Locate the cell with the specified text and output its [X, Y] center coordinate. 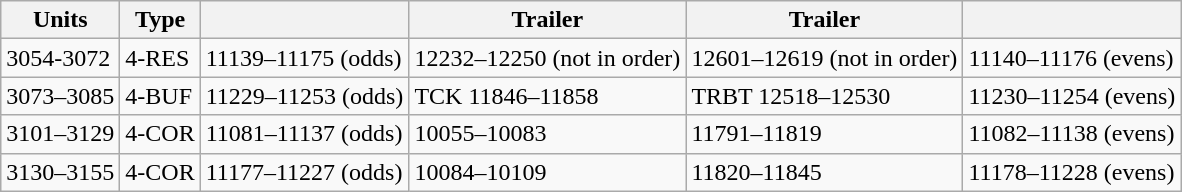
11820–11845 [824, 172]
Type [160, 20]
11229–11253 (odds) [304, 96]
3073–3085 [60, 96]
10084–10109 [548, 172]
11177–11227 (odds) [304, 172]
TRBT 12518–12530 [824, 96]
11178–11228 (evens) [1072, 172]
11140–11176 (evens) [1072, 58]
11791–11819 [824, 134]
11081–11137 (odds) [304, 134]
3054-3072 [60, 58]
4-RES [160, 58]
12232–12250 (not in order) [548, 58]
11139–11175 (odds) [304, 58]
10055–10083 [548, 134]
Units [60, 20]
4-BUF [160, 96]
11230–11254 (evens) [1072, 96]
TCK 11846–11858 [548, 96]
11082–11138 (evens) [1072, 134]
12601–12619 (not in order) [824, 58]
3101–3129 [60, 134]
3130–3155 [60, 172]
